Output the [x, y] coordinate of the center of the cell containing the given text.  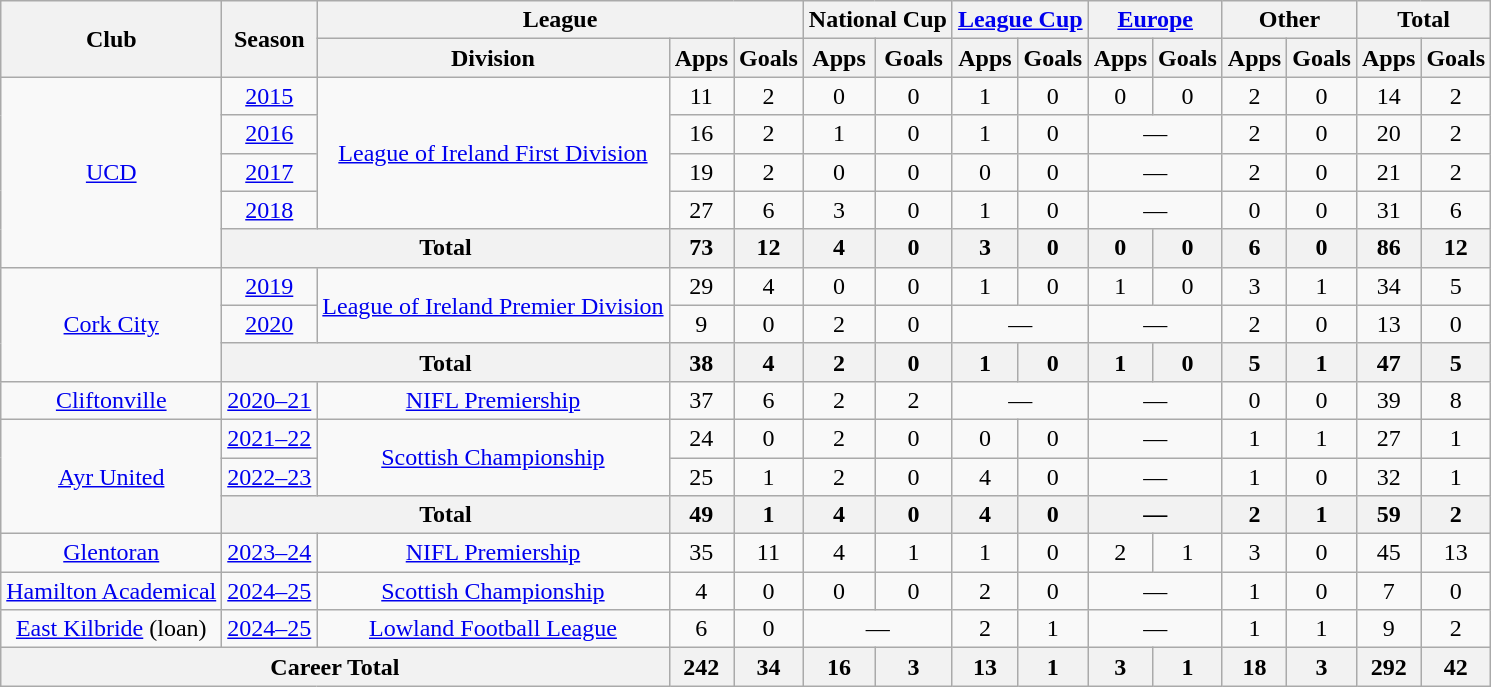
Lowland Football League [493, 629]
19 [701, 172]
Season [270, 39]
7 [1388, 591]
24 [701, 438]
National Cup [878, 20]
2016 [270, 134]
2018 [270, 210]
Cork City [112, 324]
League [560, 20]
League of Ireland First Division [493, 153]
Cliftonville [112, 400]
32 [1388, 477]
2015 [270, 96]
2020 [270, 324]
Europe [1155, 20]
21 [1388, 172]
20 [1388, 134]
2019 [270, 286]
Hamilton Academical [112, 591]
Ayr United [112, 476]
East Kilbride (loan) [112, 629]
League Cup [1020, 20]
2023–24 [270, 553]
18 [1254, 667]
242 [701, 667]
292 [1388, 667]
Glentoran [112, 553]
2017 [270, 172]
Career Total [335, 667]
42 [1456, 667]
35 [701, 553]
49 [701, 515]
14 [1388, 96]
38 [701, 362]
45 [1388, 553]
86 [1388, 248]
Club [112, 39]
League of Ireland Premier Division [493, 305]
59 [1388, 515]
UCD [112, 172]
2022–23 [270, 477]
37 [701, 400]
Division [493, 58]
29 [701, 286]
31 [1388, 210]
2020–21 [270, 400]
39 [1388, 400]
25 [701, 477]
8 [1456, 400]
2021–22 [270, 438]
73 [701, 248]
Other [1289, 20]
47 [1388, 362]
